Search for the cell housing the specified text and yield its [X, Y] center coordinate. 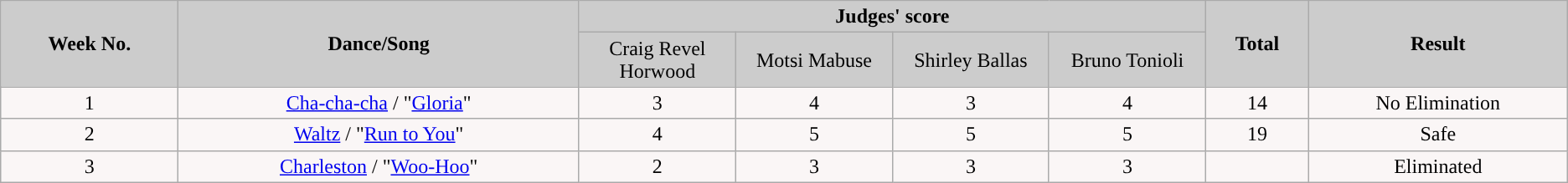
1 [90, 103]
19 [1256, 135]
Charleston / "Woo-Hoo" [379, 166]
Result [1437, 43]
Judges' score [892, 17]
Safe [1437, 135]
14 [1256, 103]
Bruno Tonioli [1127, 60]
Shirley Ballas [970, 60]
No Elimination [1437, 103]
Waltz / "Run to You" [379, 135]
Craig Revel Horwood [657, 60]
Total [1256, 43]
Week No. [90, 43]
Motsi Mabuse [814, 60]
Dance/Song [379, 43]
Eliminated [1437, 166]
Cha-cha-cha / "Gloria" [379, 103]
